Find where the given text appears and provide that cell's center as (x, y) coordinate. 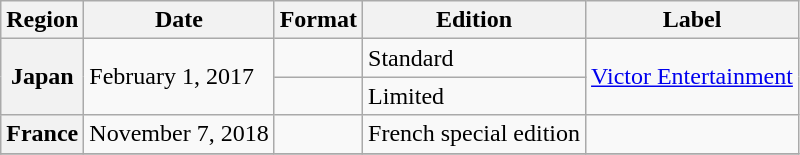
France (42, 134)
Label (692, 20)
French special edition (474, 134)
Standard (474, 58)
Limited (474, 96)
Region (42, 20)
February 1, 2017 (179, 77)
Edition (474, 20)
Victor Entertainment (692, 77)
Date (179, 20)
Japan (42, 77)
Format (318, 20)
November 7, 2018 (179, 134)
